Output the [x, y] coordinate of the center of the cell containing the given text.  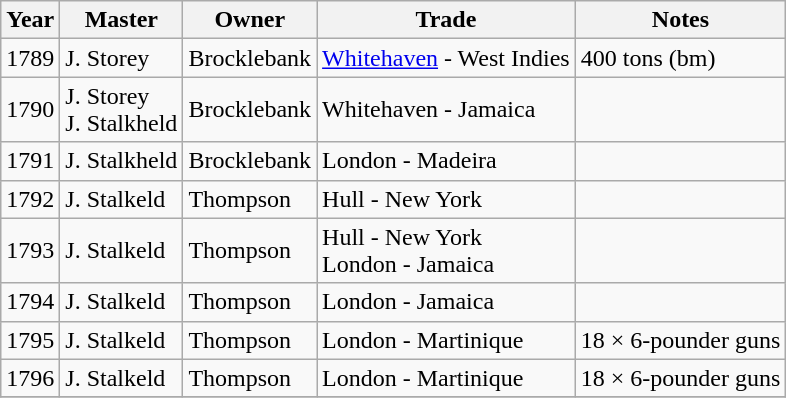
J. Stalkheld [122, 161]
1794 [30, 302]
Trade [446, 20]
1790 [30, 110]
Whitehaven - West Indies [446, 58]
Hull - New York [446, 199]
Notes [680, 20]
1795 [30, 340]
London - Madeira [446, 161]
J. Storey [122, 58]
London - Jamaica [446, 302]
Hull - New YorkLondon - Jamaica [446, 250]
1789 [30, 58]
1792 [30, 199]
Year [30, 20]
J. Storey J. Stalkheld [122, 110]
1791 [30, 161]
1793 [30, 250]
Owner [250, 20]
1796 [30, 378]
400 tons (bm) [680, 58]
Master [122, 20]
Whitehaven - Jamaica [446, 110]
